Output the (x, y) coordinate of the center of the cell containing the given text.  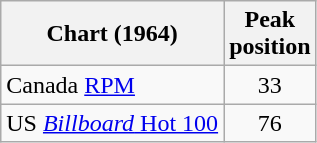
US Billboard Hot 100 (112, 123)
Peakposition (270, 34)
33 (270, 85)
76 (270, 123)
Chart (1964) (112, 34)
Canada RPM (112, 85)
